Search for the cell housing the specified text and yield its (x, y) center coordinate. 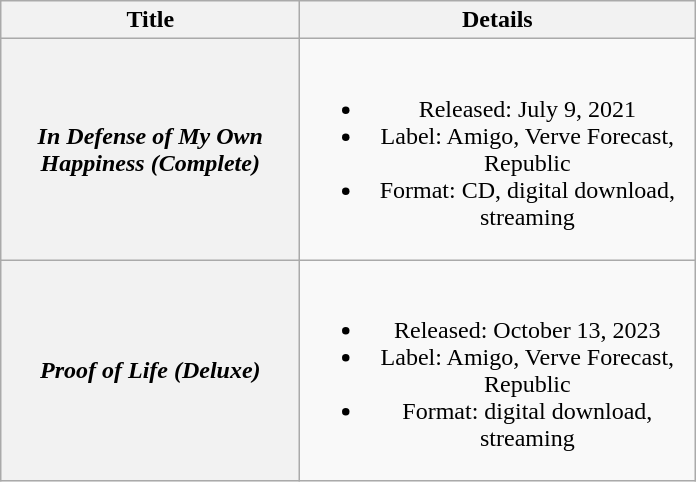
Details (498, 20)
Released: July 9, 2021Label: Amigo, Verve Forecast, RepublicFormat: CD, digital download, streaming (498, 150)
In Defense of My Own Happiness (Complete) (150, 150)
Proof of Life (Deluxe) (150, 370)
Title (150, 20)
Released: October 13, 2023Label: Amigo, Verve Forecast, RepublicFormat: digital download, streaming (498, 370)
